Determine the [x, y] coordinate at the center of the cell enclosing the given text.  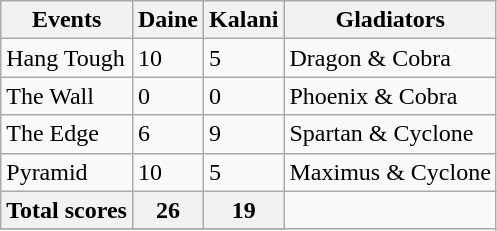
Phoenix & Cobra [390, 96]
Events [67, 20]
19 [244, 210]
6 [168, 134]
Dragon & Cobra [390, 58]
Daine [168, 20]
Total scores [67, 210]
9 [244, 134]
The Wall [67, 96]
Gladiators [390, 20]
Pyramid [67, 172]
Hang Tough [67, 58]
Kalani [244, 20]
Maximus & Cyclone [390, 172]
26 [168, 210]
Spartan & Cyclone [390, 134]
The Edge [67, 134]
